Capture the cell that displays the provided text and extract its (X, Y) central coordinate. 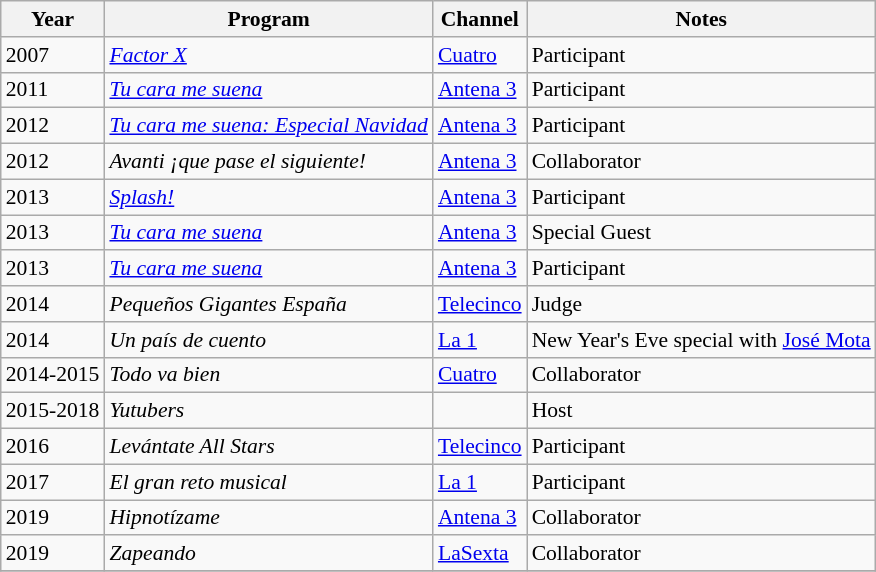
Avanti ¡que pase el siguiente! (268, 162)
2016 (53, 447)
Todo va bien (268, 375)
Yutubers (268, 411)
New Year's Eve special with José Mota (702, 340)
Channel (480, 19)
2007 (53, 55)
Levántate All Stars (268, 447)
Un país de cuento (268, 340)
2014-2015 (53, 375)
Program (268, 19)
Special Guest (702, 233)
2015-2018 (53, 411)
Pequeños Gigantes España (268, 304)
Year (53, 19)
Factor X (268, 55)
Notes (702, 19)
Judge (702, 304)
LaSexta (480, 554)
2017 (53, 482)
Splash! (268, 197)
2011 (53, 90)
El gran reto musical (268, 482)
Host (702, 411)
Tu cara me suena: Especial Navidad (268, 126)
Hipnotízame (268, 518)
Zapeando (268, 554)
